Provide the (X, Y) coordinate of the cell's center where the given text is located.  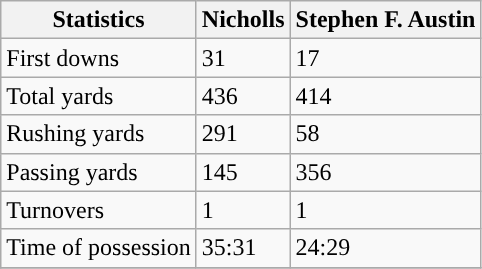
Time of possession (99, 248)
436 (243, 96)
Statistics (99, 20)
First downs (99, 58)
58 (386, 134)
414 (386, 96)
Nicholls (243, 20)
Stephen F. Austin (386, 20)
17 (386, 58)
35:31 (243, 248)
291 (243, 134)
Total yards (99, 96)
145 (243, 172)
Rushing yards (99, 134)
31 (243, 58)
Turnovers (99, 210)
Passing yards (99, 172)
356 (386, 172)
24:29 (386, 248)
